Identify which cell holds the provided text, then report its (X, Y) central coordinate. 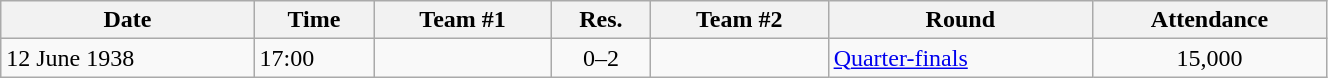
Team #2 (739, 20)
Date (128, 20)
Attendance (1210, 20)
0–2 (600, 58)
Quarter-finals (960, 58)
Res. (600, 20)
15,000 (1210, 58)
Time (314, 20)
Round (960, 20)
17:00 (314, 58)
Team #1 (463, 20)
12 June 1938 (128, 58)
